For the text-containing cell, return its midpoint in [x, y] coordinate format. 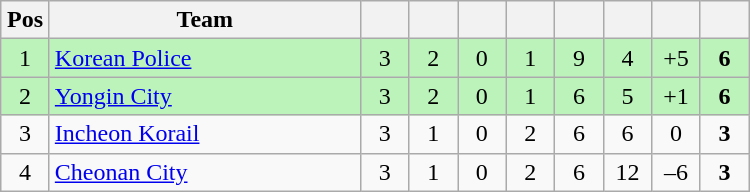
9 [580, 58]
+1 [676, 96]
Incheon Korail [204, 134]
–6 [676, 172]
+5 [676, 58]
Yongin City [204, 96]
Pos [26, 20]
Cheonan City [204, 172]
12 [628, 172]
Team [204, 20]
Korean Police [204, 58]
5 [628, 96]
